Return the (X, Y) coordinate for the center point of the cell that contains the specified text.  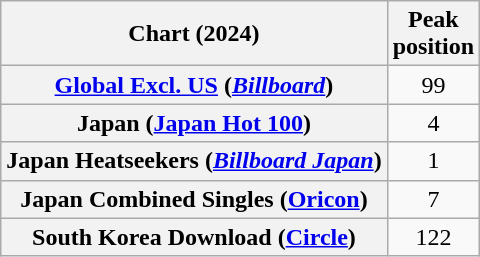
Japan Heatseekers (Billboard Japan) (194, 161)
Global Excl. US (Billboard) (194, 85)
Japan Combined Singles (Oricon) (194, 199)
1 (433, 161)
7 (433, 199)
4 (433, 123)
99 (433, 85)
South Korea Download (Circle) (194, 237)
Japan (Japan Hot 100) (194, 123)
Peakposition (433, 34)
122 (433, 237)
Chart (2024) (194, 34)
